Determine the [x, y] coordinate at the center of the cell enclosing the given text.  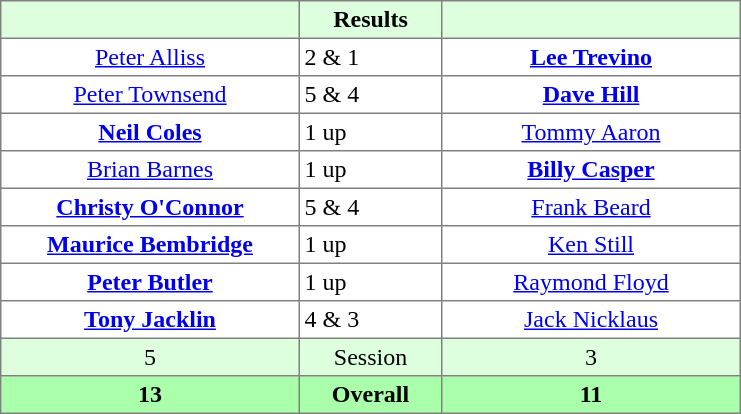
Session [370, 357]
3 [591, 357]
11 [591, 395]
Peter Alliss [150, 57]
Jack Nicklaus [591, 320]
Overall [370, 395]
Raymond Floyd [591, 282]
2 & 1 [370, 57]
Peter Townsend [150, 95]
Frank Beard [591, 207]
Peter Butler [150, 282]
Lee Trevino [591, 57]
Tommy Aaron [591, 132]
Results [370, 20]
Christy O'Connor [150, 207]
Ken Still [591, 245]
Dave Hill [591, 95]
5 [150, 357]
13 [150, 395]
Neil Coles [150, 132]
Tony Jacklin [150, 320]
Brian Barnes [150, 170]
Maurice Bembridge [150, 245]
Billy Casper [591, 170]
4 & 3 [370, 320]
